Return the (X, Y) coordinate for the center point of the cell that contains the specified text.  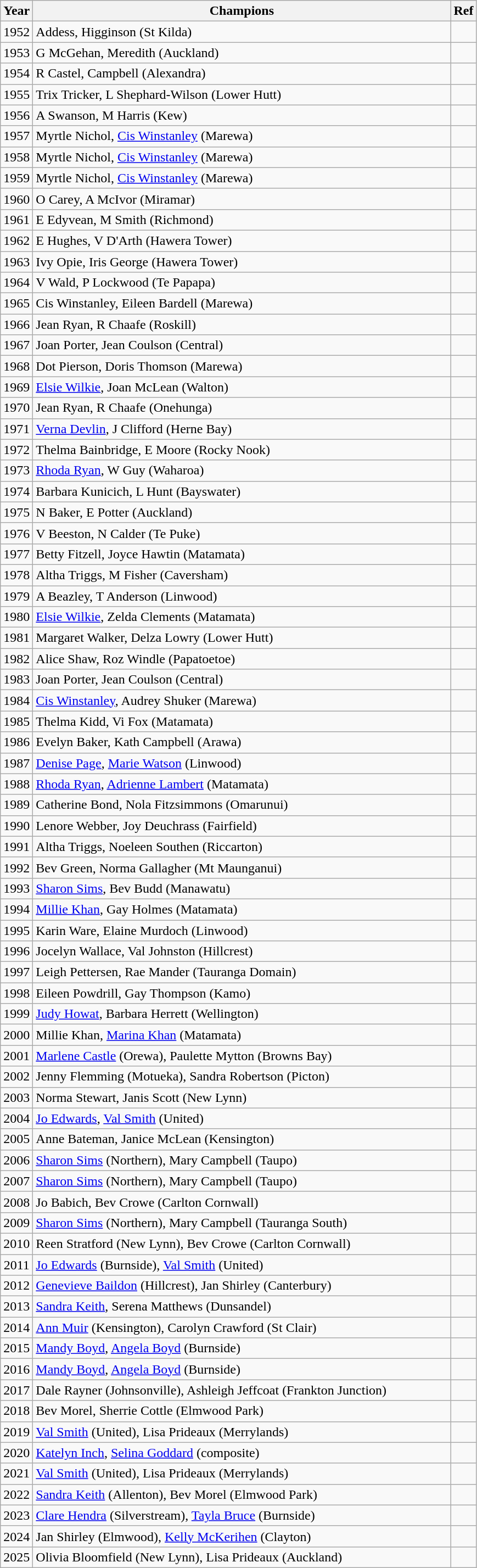
2017 (16, 1390)
1990 (16, 826)
Judy Howat, Barbara Herrett (Wellington) (242, 1014)
1988 (16, 784)
1961 (16, 220)
1965 (16, 304)
1995 (16, 931)
Trix Tricker, L Shephard-Wilson (Lower Hutt) (242, 94)
1953 (16, 53)
1959 (16, 178)
2008 (16, 1202)
E Hughes, V D'Arth (Hawera Tower) (242, 240)
Jo Babich, Bev Crowe (Carlton Cornwall) (242, 1202)
1989 (16, 805)
Millie Khan, Gay Holmes (Matamata) (242, 909)
1985 (16, 721)
Eileen Powdrill, Gay Thompson (Kamo) (242, 993)
Thelma Bainbridge, E Moore (Rocky Nook) (242, 450)
1958 (16, 157)
E Edyvean, M Smith (Richmond) (242, 220)
Sharon Sims, Bev Budd (Manawatu) (242, 888)
Jan Shirley (Elmwood), Kelly McKerihen (Clayton) (242, 1536)
1964 (16, 283)
Thelma Kidd, Vi Fox (Matamata) (242, 721)
A Swanson, M Harris (Kew) (242, 115)
2013 (16, 1307)
2022 (16, 1494)
Altha Triggs, M Fisher (Caversham) (242, 575)
Bev Morel, Sherrie Cottle (Elmwood Park) (242, 1411)
1996 (16, 951)
2023 (16, 1515)
Evelyn Baker, Kath Campbell (Arawa) (242, 742)
2005 (16, 1139)
2015 (16, 1348)
Norma Stewart, Janis Scott (New Lynn) (242, 1097)
1987 (16, 763)
1952 (16, 32)
2024 (16, 1536)
2012 (16, 1286)
Anne Bateman, Janice McLean (Kensington) (242, 1139)
Katelyn Inch, Selina Goddard (composite) (242, 1453)
1984 (16, 701)
1967 (16, 345)
Clare Hendra (Silverstream), Tayla Bruce (Burnside) (242, 1515)
Ref (463, 11)
Elsie Wilkie, Joan McLean (Walton) (242, 387)
2018 (16, 1411)
Alice Shaw, Roz Windle (Papatoetoe) (242, 659)
1972 (16, 450)
1957 (16, 136)
1993 (16, 888)
V Beeston, N Calder (Te Puke) (242, 533)
1975 (16, 512)
1977 (16, 554)
1992 (16, 867)
G McGehan, Meredith (Auckland) (242, 53)
N Baker, E Potter (Auckland) (242, 512)
Leigh Pettersen, Rae Mander (Tauranga Domain) (242, 972)
1973 (16, 471)
1991 (16, 847)
Ivy Opie, Iris George (Hawera Tower) (242, 262)
V Wald, P Lockwood (Te Papapa) (242, 283)
2003 (16, 1097)
2002 (16, 1077)
1970 (16, 408)
1981 (16, 638)
Margaret Walker, Delza Lowry (Lower Hutt) (242, 638)
Reen Stratford (New Lynn), Bev Crowe (Carlton Cornwall) (242, 1244)
Rhoda Ryan, Adrienne Lambert (Matamata) (242, 784)
Rhoda Ryan, W Guy (Waharoa) (242, 471)
1976 (16, 533)
1954 (16, 74)
2011 (16, 1264)
Altha Triggs, Noeleen Southen (Riccarton) (242, 847)
Year (16, 11)
Olivia Bloomfield (New Lynn), Lisa Prideaux (Auckland) (242, 1557)
Jean Ryan, R Chaafe (Roskill) (242, 324)
A Beazley, T Anderson (Linwood) (242, 596)
2006 (16, 1160)
1978 (16, 575)
Sandra Keith, Serena Matthews (Dunsandel) (242, 1307)
2007 (16, 1181)
Marlene Castle (Orewa), Paulette Mytton (Browns Bay) (242, 1056)
2021 (16, 1474)
Verna Devlin, J Clifford (Herne Bay) (242, 429)
Genevieve Baildon (Hillcrest), Jan Shirley (Canterbury) (242, 1286)
1979 (16, 596)
2000 (16, 1035)
2009 (16, 1223)
1968 (16, 366)
1997 (16, 972)
2016 (16, 1369)
Millie Khan, Marina Khan (Matamata) (242, 1035)
Jean Ryan, R Chaafe (Onehunga) (242, 408)
2004 (16, 1118)
Dot Pierson, Doris Thomson (Marewa) (242, 366)
1956 (16, 115)
Sandra Keith (Allenton), Bev Morel (Elmwood Park) (242, 1494)
Jo Edwards, Val Smith (United) (242, 1118)
Barbara Kunicich, L Hunt (Bayswater) (242, 491)
1969 (16, 387)
2010 (16, 1244)
2019 (16, 1432)
1983 (16, 680)
1955 (16, 94)
1980 (16, 617)
1960 (16, 199)
Cis Winstanley, Eileen Bardell (Marewa) (242, 304)
Jo Edwards (Burnside), Val Smith (United) (242, 1264)
1994 (16, 909)
Catherine Bond, Nola Fitzsimmons (Omarunui) (242, 805)
Ann Muir (Kensington), Carolyn Crawford (St Clair) (242, 1328)
Denise Page, Marie Watson (Linwood) (242, 763)
R Castel, Campbell (Alexandra) (242, 74)
Karin Ware, Elaine Murdoch (Linwood) (242, 931)
O Carey, A McIvor (Miramar) (242, 199)
2014 (16, 1328)
Addess, Higginson (St Kilda) (242, 32)
Bev Green, Norma Gallagher (Mt Maunganui) (242, 867)
Betty Fitzell, Joyce Hawtin (Matamata) (242, 554)
1963 (16, 262)
1974 (16, 491)
Lenore Webber, Joy Deuchrass (Fairfield) (242, 826)
Champions (242, 11)
2001 (16, 1056)
1962 (16, 240)
1982 (16, 659)
Jocelyn Wallace, Val Johnston (Hillcrest) (242, 951)
2025 (16, 1557)
Jenny Flemming (Motueka), Sandra Robertson (Picton) (242, 1077)
Elsie Wilkie, Zelda Clements (Matamata) (242, 617)
2020 (16, 1453)
Cis Winstanley, Audrey Shuker (Marewa) (242, 701)
Sharon Sims (Northern), Mary Campbell (Tauranga South) (242, 1223)
1986 (16, 742)
1971 (16, 429)
1966 (16, 324)
Dale Rayner (Johnsonville), Ashleigh Jeffcoat (Frankton Junction) (242, 1390)
1999 (16, 1014)
1998 (16, 993)
